Pinpoint the cell where the given text exists, returning its (x, y) midpoint coordinate. 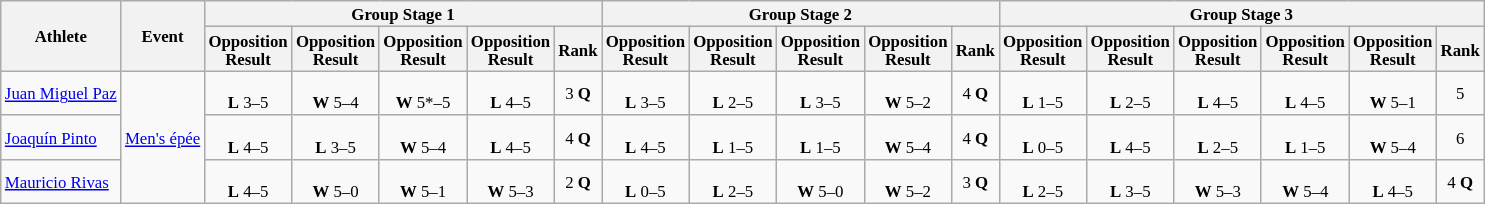
5 (1460, 93)
Juan Miguel Paz (61, 93)
Joaquín Pinto (61, 138)
Mauricio Rivas (61, 182)
Event (162, 36)
6 (1460, 138)
Athlete (61, 36)
Group Stage 1 (402, 14)
2 Q (578, 182)
Group Stage 2 (800, 14)
W 5*–5 (422, 93)
Men's épée (162, 138)
Group Stage 3 (1242, 14)
